Scan for the cell matching the given text and deliver its (X, Y) coordinate at center. 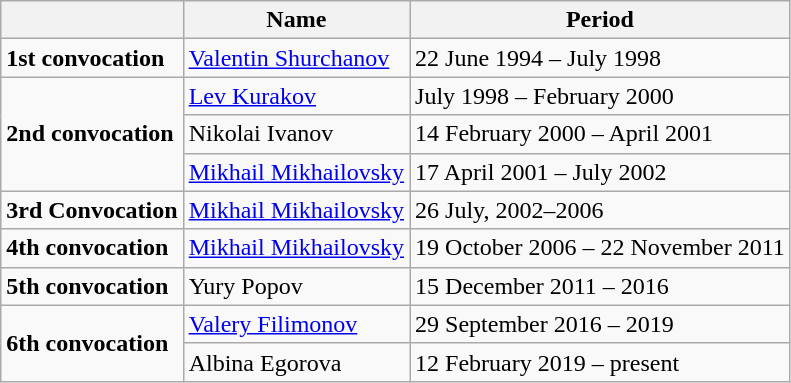
July 1998 – February 2000 (600, 96)
14 February 2000 – April 2001 (600, 134)
15 December 2011 – 2016 (600, 286)
29 September 2016 – 2019 (600, 324)
4th convocation (92, 248)
2nd convocation (92, 134)
3rd Convocation (92, 210)
19 October 2006 – 22 November 2011 (600, 248)
Lev Kurakov (296, 96)
Nikolai Ivanov (296, 134)
22 June 1994 – July 1998 (600, 58)
Valery Filimonov (296, 324)
5th convocation (92, 286)
1st convocation (92, 58)
Period (600, 20)
26 July, 2002–2006 (600, 210)
Name (296, 20)
12 February 2019 – present (600, 362)
17 April 2001 – July 2002 (600, 172)
6th convocation (92, 343)
Albina Egorova (296, 362)
Valentin Shurchanov (296, 58)
Yury Popov (296, 286)
